From the cell containing the given text, extract its center point as (x, y) coordinate. 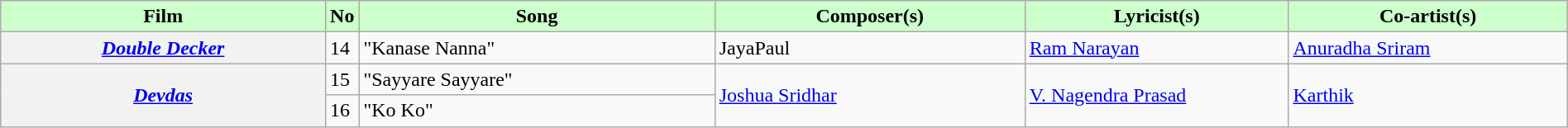
Ram Narayan (1156, 48)
Composer(s) (870, 17)
Karthik (1427, 95)
14 (342, 48)
"Ko Ko" (537, 111)
V. Nagendra Prasad (1156, 95)
Devdas (164, 95)
15 (342, 79)
Song (537, 17)
Double Decker (164, 48)
"Sayyare Sayyare" (537, 79)
16 (342, 111)
No (342, 17)
"Kanase Nanna" (537, 48)
Co-artist(s) (1427, 17)
Joshua Sridhar (870, 95)
Anuradha Sriram (1427, 48)
Lyricist(s) (1156, 17)
Film (164, 17)
JayaPaul (870, 48)
